Determine the [x, y] coordinate at the center of the cell enclosing the given text.  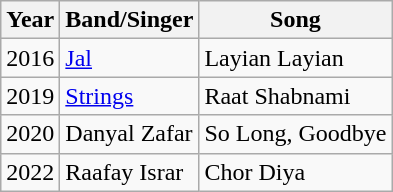
So Long, Goodbye [296, 134]
2020 [30, 134]
Raat Shabnami [296, 96]
Raafay Israr [130, 172]
2016 [30, 58]
Song [296, 20]
Jal [130, 58]
Year [30, 20]
2019 [30, 96]
Chor Diya [296, 172]
Strings [130, 96]
Danyal Zafar [130, 134]
Layian Layian [296, 58]
Band/Singer [130, 20]
2022 [30, 172]
